Find where the given text appears and provide that cell's center as [X, Y] coordinate. 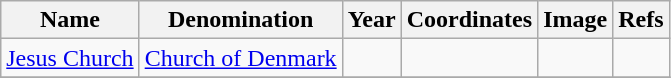
Image [576, 20]
Coordinates [469, 20]
Year [372, 20]
Denomination [240, 20]
Church of Denmark [240, 58]
Name [70, 20]
Refs [641, 20]
Jesus Church [70, 58]
